Determine the [x, y] coordinate at the center of the cell enclosing the given text.  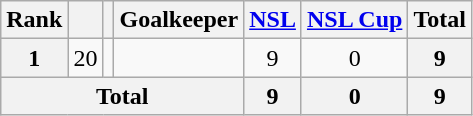
20 [86, 58]
Rank [34, 20]
Goalkeeper [179, 20]
NSL [273, 20]
NSL Cup [354, 20]
1 [34, 58]
